Determine the (x, y) coordinate at the center of the cell enclosing the given text.  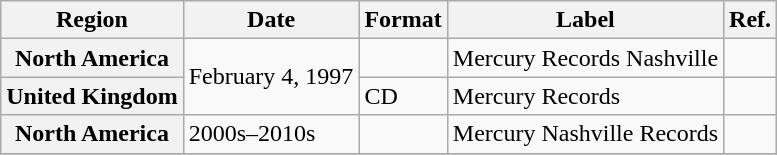
Region (92, 20)
Mercury Nashville Records (585, 134)
CD (403, 96)
February 4, 1997 (271, 77)
United Kingdom (92, 96)
Mercury Records Nashville (585, 58)
Mercury Records (585, 96)
Date (271, 20)
2000s–2010s (271, 134)
Format (403, 20)
Ref. (750, 20)
Label (585, 20)
